Extract the [x, y] coordinate from the center of the cell holding the provided text.  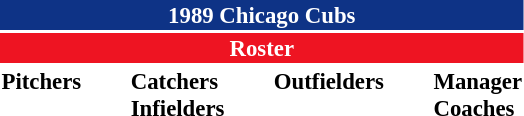
Roster [262, 48]
1989 Chicago Cubs [262, 15]
